From the cell containing the given text, extract its center point as (x, y) coordinate. 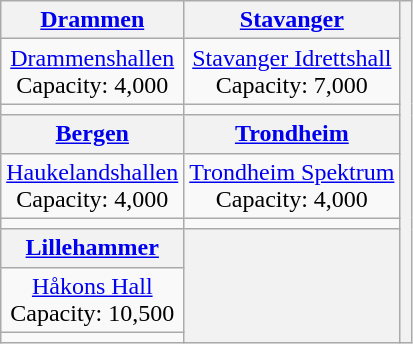
Stavanger (292, 20)
Drammen (92, 20)
Håkons HallCapacity: 10,500 (92, 300)
Lillehammer (92, 248)
DrammenshallenCapacity: 4,000 (92, 72)
Bergen (92, 134)
Trondheim (292, 134)
Trondheim SpektrumCapacity: 4,000 (292, 186)
Stavanger IdrettshallCapacity: 7,000 (292, 72)
HaukelandshallenCapacity: 4,000 (92, 186)
